Return the (X, Y) coordinate for the center point of the cell that contains the specified text.  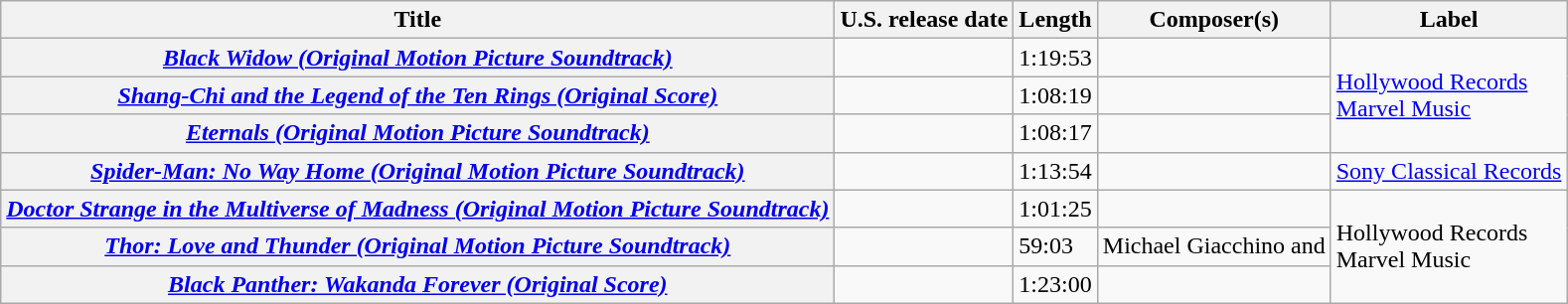
Composer(s) (1214, 20)
Doctor Strange in the Multiverse of Madness (Original Motion Picture Soundtrack) (417, 209)
U.S. release date (924, 20)
1:13:54 (1055, 171)
Black Panther: Wakanda Forever (Original Score) (417, 284)
59:03 (1055, 246)
1:01:25 (1055, 209)
Michael Giacchino and (1214, 246)
Spider-Man: No Way Home (Original Motion Picture Soundtrack) (417, 171)
Thor: Love and Thunder (Original Motion Picture Soundtrack) (417, 246)
Shang-Chi and the Legend of the Ten Rings (Original Score) (417, 95)
1:19:53 (1055, 58)
Sony Classical Records (1449, 171)
1:08:17 (1055, 133)
Label (1449, 20)
Black Widow (Original Motion Picture Soundtrack) (417, 58)
Title (417, 20)
1:23:00 (1055, 284)
1:08:19 (1055, 95)
Eternals (Original Motion Picture Soundtrack) (417, 133)
Length (1055, 20)
